Identify which cell holds the provided text, then report its [x, y] central coordinate. 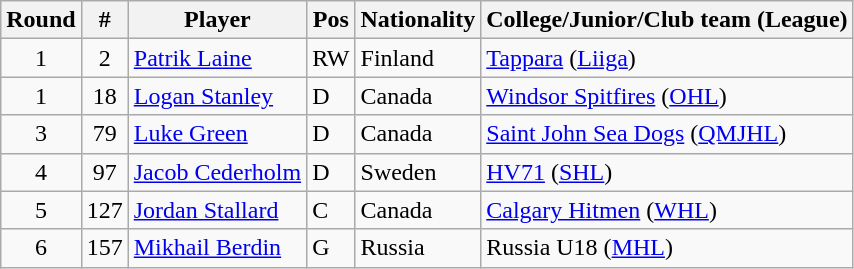
Pos [331, 20]
# [104, 20]
Mikhail Berdin [217, 248]
6 [41, 248]
Round [41, 20]
C [331, 210]
Nationality [418, 20]
Sweden [418, 172]
4 [41, 172]
Finland [418, 58]
Russia [418, 248]
79 [104, 134]
Logan Stanley [217, 96]
HV71 (SHL) [667, 172]
G [331, 248]
5 [41, 210]
College/Junior/Club team (League) [667, 20]
Windsor Spitfires (OHL) [667, 96]
Saint John Sea Dogs (QMJHL) [667, 134]
157 [104, 248]
Calgary Hitmen (WHL) [667, 210]
Patrik Laine [217, 58]
Player [217, 20]
RW [331, 58]
Russia U18 (MHL) [667, 248]
2 [104, 58]
127 [104, 210]
Luke Green [217, 134]
3 [41, 134]
18 [104, 96]
97 [104, 172]
Tappara (Liiga) [667, 58]
Jacob Cederholm [217, 172]
Jordan Stallard [217, 210]
